Return the (x, y) coordinate for the center point of the cell that contains the specified text.  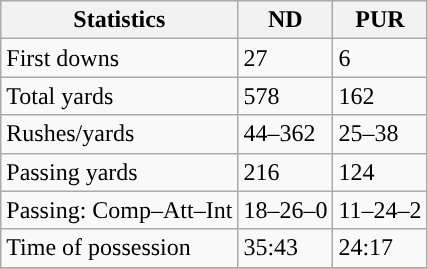
162 (380, 96)
Total yards (120, 96)
Rushes/yards (120, 134)
124 (380, 172)
24:17 (380, 248)
Passing yards (120, 172)
Time of possession (120, 248)
27 (286, 58)
ND (286, 20)
Passing: Comp–Att–Int (120, 210)
11–24–2 (380, 210)
6 (380, 58)
216 (286, 172)
44–362 (286, 134)
18–26–0 (286, 210)
First downs (120, 58)
578 (286, 96)
25–38 (380, 134)
PUR (380, 20)
Statistics (120, 20)
35:43 (286, 248)
